Extract the [x, y] coordinate from the center of the cell holding the provided text.  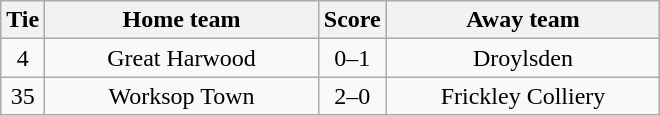
Home team [182, 20]
4 [23, 58]
Tie [23, 20]
35 [23, 96]
Worksop Town [182, 96]
Away team [523, 20]
2–0 [352, 96]
0–1 [352, 58]
Great Harwood [182, 58]
Droylsden [523, 58]
Frickley Colliery [523, 96]
Score [352, 20]
